Detect which cell encompasses the target text, then output its [x, y] center coordinate. 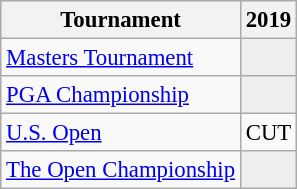
2019 [268, 20]
PGA Championship [121, 95]
Tournament [121, 20]
U.S. Open [121, 133]
Masters Tournament [121, 58]
The Open Championship [121, 170]
CUT [268, 133]
